Detect which cell encompasses the target text, then output its (X, Y) center coordinate. 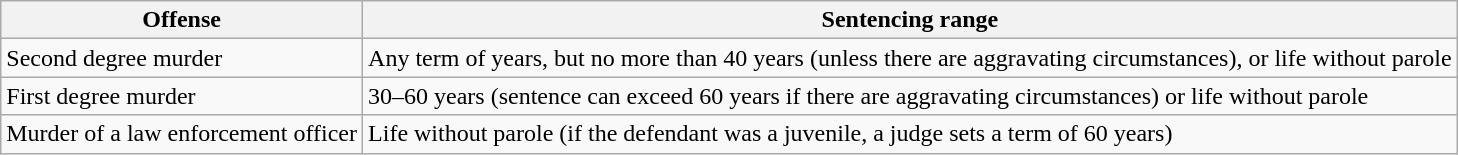
First degree murder (182, 96)
Second degree murder (182, 58)
Life without parole (if the defendant was a juvenile, a judge sets a term of 60 years) (910, 134)
30–60 years (sentence can exceed 60 years if there are aggravating circumstances) or life without parole (910, 96)
Murder of a law enforcement officer (182, 134)
Sentencing range (910, 20)
Offense (182, 20)
Any term of years, but no more than 40 years (unless there are aggravating circumstances), or life without parole (910, 58)
